Identify which cell holds the provided text, then report its [X, Y] central coordinate. 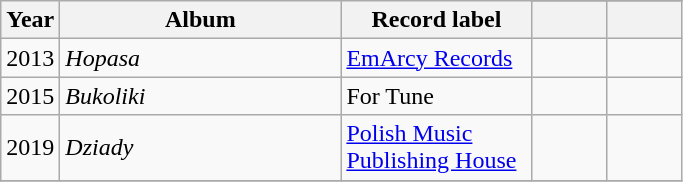
2015 [30, 96]
Year [30, 20]
Bukoliki [200, 96]
Hopasa [200, 58]
Album [200, 20]
Record label [436, 20]
Dziady [200, 148]
Polish Music Publishing House [436, 148]
EmArcy Records [436, 58]
For Tune [436, 96]
2013 [30, 58]
2019 [30, 148]
